Capture the cell that displays the provided text and extract its [X, Y] central coordinate. 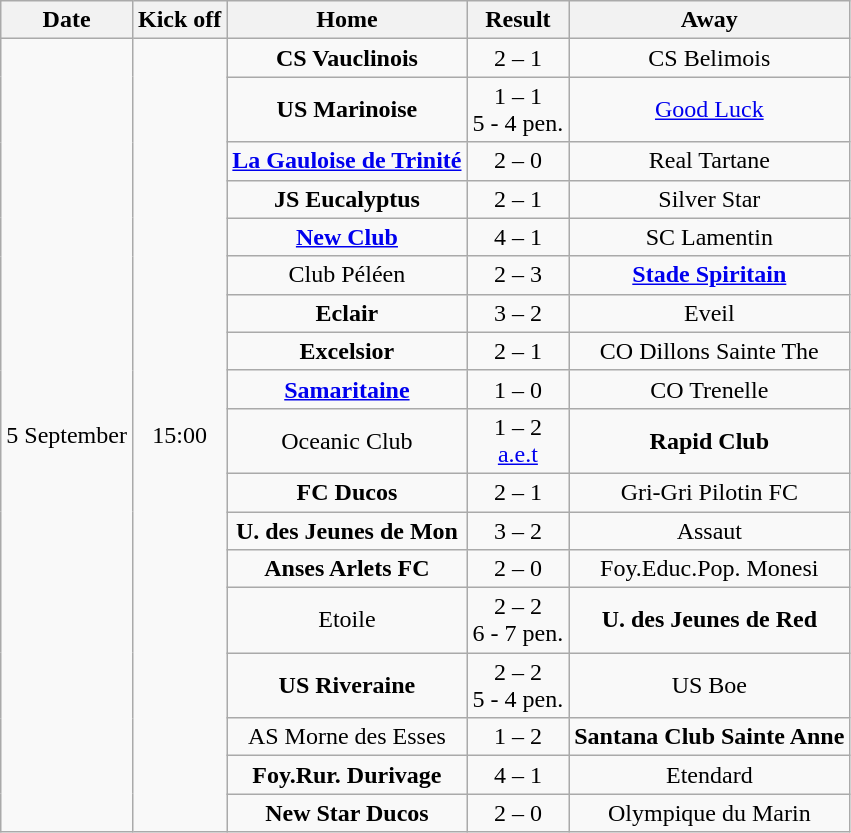
1 – 2 [518, 737]
1 – 2 a.e.t [518, 440]
Real Tartane [710, 161]
New Club [347, 237]
Date [67, 20]
CS Belimois [710, 58]
Away [710, 20]
US Marinoise [347, 110]
FC Ducos [347, 492]
Gri-Gri Pilotin FC [710, 492]
2 – 2 5 - 4 pen. [518, 686]
U. des Jeunes de Red [710, 620]
15:00 [179, 436]
Santana Club Sainte Anne [710, 737]
La Gauloise de Trinité [347, 161]
CO Trenelle [710, 389]
SC Lamentin [710, 237]
US Riveraine [347, 686]
Club Péléen [347, 275]
Assaut [710, 531]
Home [347, 20]
Anses Arlets FC [347, 569]
Excelsior [347, 351]
New Star Ducos [347, 813]
Eveil [710, 313]
JS Eucalyptus [347, 199]
AS Morne des Esses [347, 737]
2 – 3 [518, 275]
Silver Star [710, 199]
Eclair [347, 313]
Oceanic Club [347, 440]
Foy.Educ.Pop. Monesi [710, 569]
1 – 0 [518, 389]
Etendard [710, 775]
CO Dillons Sainte The [710, 351]
U. des Jeunes de Mon [347, 531]
Good Luck [710, 110]
US Boe [710, 686]
Etoile [347, 620]
Stade Spiritain [710, 275]
5 September [67, 436]
2 – 2 6 - 7 pen. [518, 620]
Foy.Rur. Durivage [347, 775]
Olympique du Marin [710, 813]
Kick off [179, 20]
Samaritaine [347, 389]
CS Vauclinois [347, 58]
Rapid Club [710, 440]
1 – 1 5 - 4 pen. [518, 110]
Result [518, 20]
